For the text-containing cell, return its midpoint in [X, Y] coordinate format. 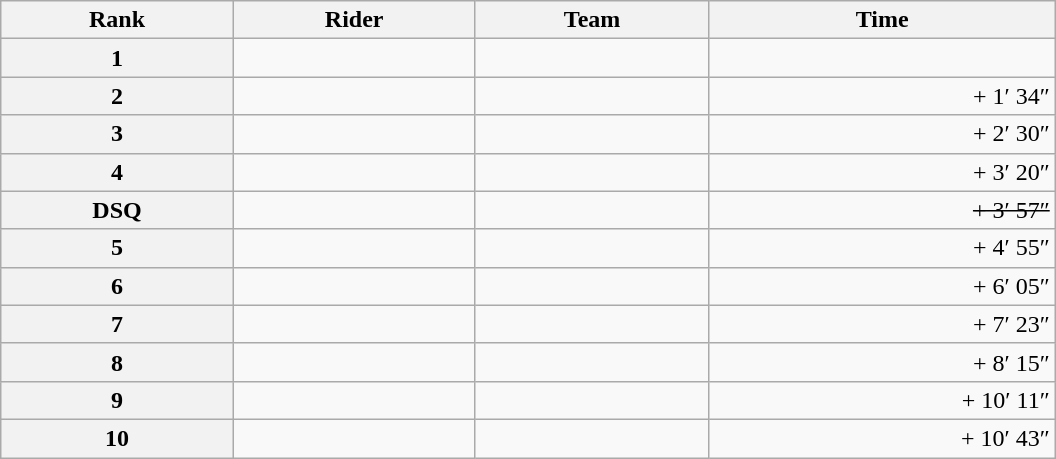
10 [118, 438]
7 [118, 324]
6 [118, 286]
+ 4′ 55″ [882, 248]
4 [118, 172]
+ 3′ 20″ [882, 172]
+ 1′ 34″ [882, 96]
+ 10′ 11″ [882, 400]
+ 7′ 23″ [882, 324]
1 [118, 58]
5 [118, 248]
3 [118, 134]
Rank [118, 20]
9 [118, 400]
+ 8′ 15″ [882, 362]
+ 10′ 43″ [882, 438]
8 [118, 362]
DSQ [118, 210]
Time [882, 20]
+ 2′ 30″ [882, 134]
Team [592, 20]
2 [118, 96]
+ 6′ 05″ [882, 286]
+ 3′ 57″ [882, 210]
Rider [354, 20]
